Pinpoint the cell where the given text exists, returning its (X, Y) midpoint coordinate. 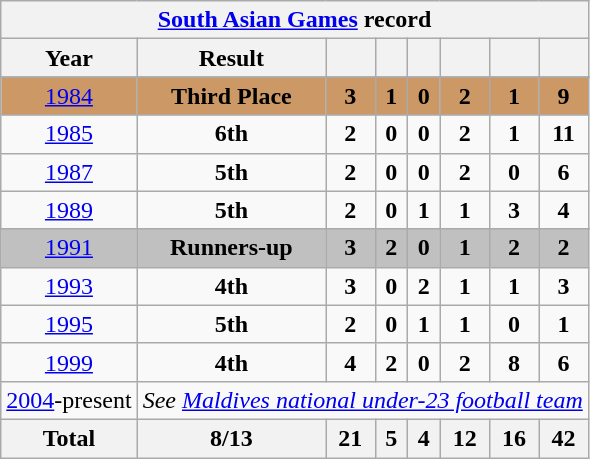
21 (350, 438)
Runners-up (232, 248)
Third Place (232, 96)
1985 (69, 134)
11 (564, 134)
1989 (69, 210)
Result (232, 58)
Year (69, 58)
42 (564, 438)
South Asian Games record (295, 20)
See Maldives national under-23 football team (362, 400)
16 (514, 438)
1987 (69, 172)
9 (564, 96)
2004-present (69, 400)
1999 (69, 362)
1993 (69, 286)
8 (514, 362)
12 (464, 438)
8/13 (232, 438)
1991 (69, 248)
5 (391, 438)
Total (69, 438)
6th (232, 134)
1984 (69, 96)
1995 (69, 324)
